Search for the cell housing the specified text and yield its [X, Y] center coordinate. 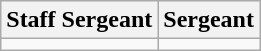
Staff Sergeant [80, 20]
Sergeant [209, 20]
